Pinpoint the cell where the given text exists, returning its [x, y] midpoint coordinate. 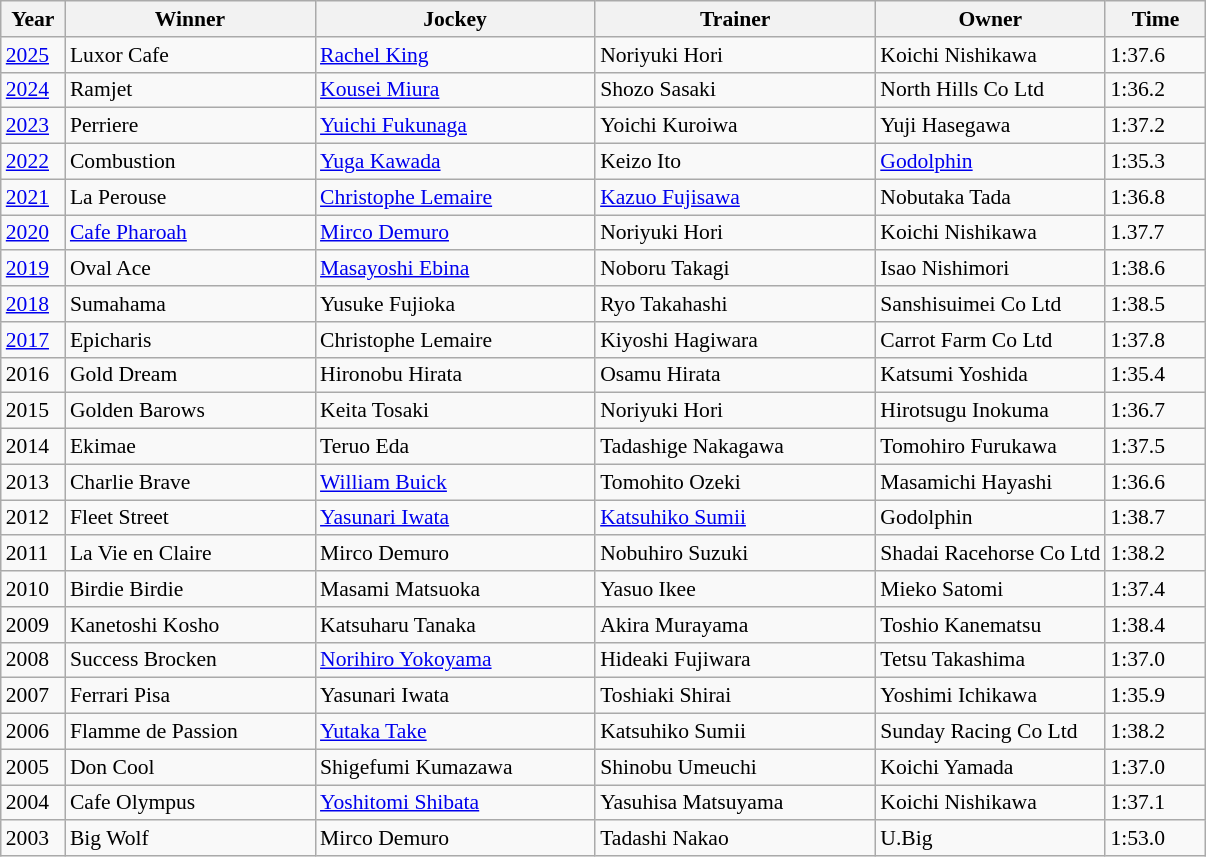
2011 [33, 554]
Yasuhisa Matsuyama [735, 803]
Flamme de Passion [190, 732]
Carrot Farm Co Ltd [990, 340]
Yuji Hasegawa [990, 126]
Charlie Brave [190, 482]
Golden Barows [190, 411]
Teruo Eda [455, 447]
2024 [33, 90]
Masayoshi Ebina [455, 269]
2003 [33, 839]
1:53.0 [1155, 839]
Sumahama [190, 304]
Akira Murayama [735, 625]
Trainer [735, 19]
1:35.9 [1155, 696]
Hironobu Hirata [455, 375]
2022 [33, 162]
Shadai Racehorse Co Ltd [990, 554]
Yuga Kawada [455, 162]
2005 [33, 767]
Success Brocken [190, 660]
Ferrari Pisa [190, 696]
Winner [190, 19]
North Hills Co Ltd [990, 90]
Shinobu Umeuchi [735, 767]
2016 [33, 375]
2014 [33, 447]
Kousei Miura [455, 90]
Yuichi Fukunaga [455, 126]
2009 [33, 625]
1:37.6 [1155, 55]
Kiyoshi Hagiwara [735, 340]
Combustion [190, 162]
1:37.8 [1155, 340]
1:35.3 [1155, 162]
2010 [33, 589]
1:37.5 [1155, 447]
2017 [33, 340]
Tadashige Nakagawa [735, 447]
1:36.6 [1155, 482]
Luxor Cafe [190, 55]
Sunday Racing Co Ltd [990, 732]
Rachel King [455, 55]
2008 [33, 660]
Nobuhiro Suzuki [735, 554]
1:38.4 [1155, 625]
1:37.2 [1155, 126]
2015 [33, 411]
La Perouse [190, 197]
U.Big [990, 839]
1:37.1 [1155, 803]
Jockey [455, 19]
1:38.6 [1155, 269]
Sanshisuimei Co Ltd [990, 304]
1:36.7 [1155, 411]
Ryo Takahashi [735, 304]
Big Wolf [190, 839]
2023 [33, 126]
Koichi Yamada [990, 767]
Don Cool [190, 767]
Year [33, 19]
Hirotsugu Inokuma [990, 411]
2007 [33, 696]
Fleet Street [190, 518]
Yutaka Take [455, 732]
2004 [33, 803]
Toshiaki Shirai [735, 696]
Katsuharu Tanaka [455, 625]
Yasuo Ikee [735, 589]
Keita Tosaki [455, 411]
Isao Nishimori [990, 269]
1:38.7 [1155, 518]
Tomohito Ozeki [735, 482]
2012 [33, 518]
Yoichi Kuroiwa [735, 126]
Masami Matsuoka [455, 589]
Time [1155, 19]
Yoshitomi Shibata [455, 803]
Cafe Olympus [190, 803]
1:36.8 [1155, 197]
Oval Ace [190, 269]
1:35.4 [1155, 375]
Hideaki Fujiwara [735, 660]
La Vie en Claire [190, 554]
2025 [33, 55]
1:36.2 [1155, 90]
2020 [33, 233]
Gold Dream [190, 375]
2019 [33, 269]
Nobutaka Tada [990, 197]
Mieko Satomi [990, 589]
Tomohiro Furukawa [990, 447]
William Buick [455, 482]
Noboru Takagi [735, 269]
1:37.4 [1155, 589]
Owner [990, 19]
Epicharis [190, 340]
Masamichi Hayashi [990, 482]
Tetsu Takashima [990, 660]
2018 [33, 304]
Kanetoshi Kosho [190, 625]
Tadashi Nakao [735, 839]
Cafe Pharoah [190, 233]
2013 [33, 482]
Yoshimi Ichikawa [990, 696]
Ekimae [190, 447]
Yusuke Fujioka [455, 304]
Toshio Kanematsu [990, 625]
2021 [33, 197]
Keizo Ito [735, 162]
1:38.5 [1155, 304]
Katsumi Yoshida [990, 375]
1.37.7 [1155, 233]
Shigefumi Kumazawa [455, 767]
Kazuo Fujisawa [735, 197]
Birdie Birdie [190, 589]
Ramjet [190, 90]
Norihiro Yokoyama [455, 660]
Shozo Sasaki [735, 90]
2006 [33, 732]
Perriere [190, 126]
Osamu Hirata [735, 375]
